Find where the given text appears and provide that cell's center as [X, Y] coordinate. 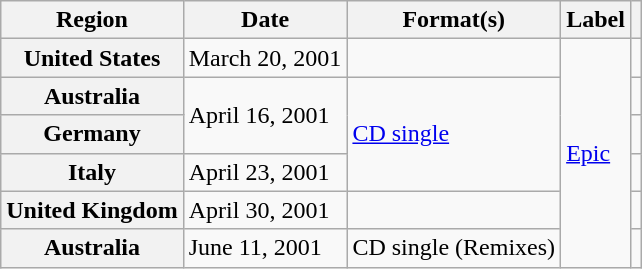
CD single [454, 134]
April 16, 2001 [265, 115]
CD single (Remixes) [454, 248]
Epic [596, 153]
April 30, 2001 [265, 210]
Format(s) [454, 20]
Italy [92, 172]
Label [596, 20]
Region [92, 20]
June 11, 2001 [265, 248]
United States [92, 58]
Date [265, 20]
April 23, 2001 [265, 172]
Germany [92, 134]
United Kingdom [92, 210]
March 20, 2001 [265, 58]
